Scan for the cell matching the given text and deliver its (X, Y) coordinate at center. 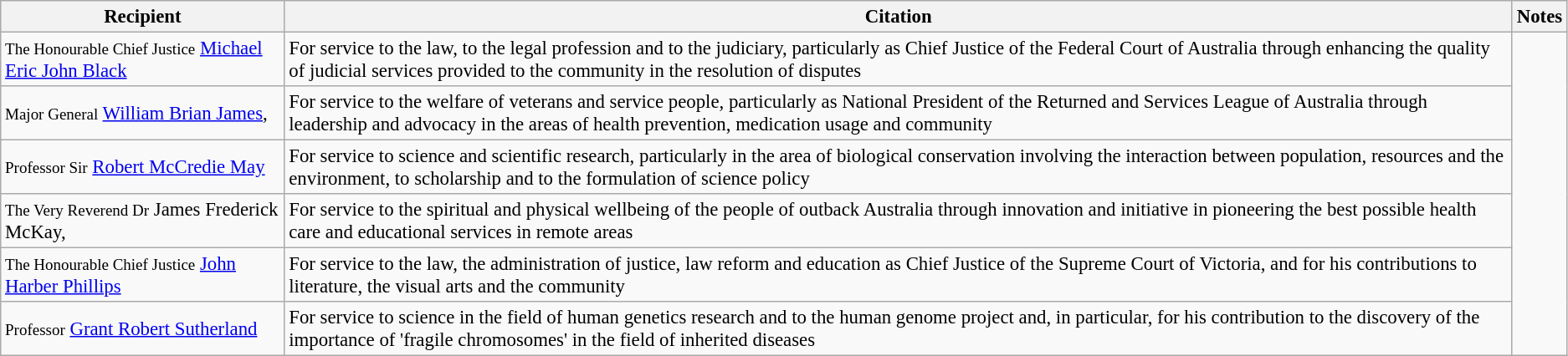
Professor Sir Robert McCredie May (142, 167)
Recipient (142, 17)
Notes (1540, 17)
Citation (899, 17)
The Honourable Chief Justice John Harber Phillips (142, 276)
The Very Reverend Dr James Frederick McKay, (142, 221)
The Honourable Chief Justice Michael Eric John Black (142, 60)
Major General William Brian James, (142, 114)
